Provide the [x, y] coordinate of the cell's center where the given text is located.  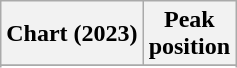
Chart (2023) [72, 34]
Peakposition [189, 34]
